Determine the (X, Y) coordinate at the center of the cell enclosing the given text.  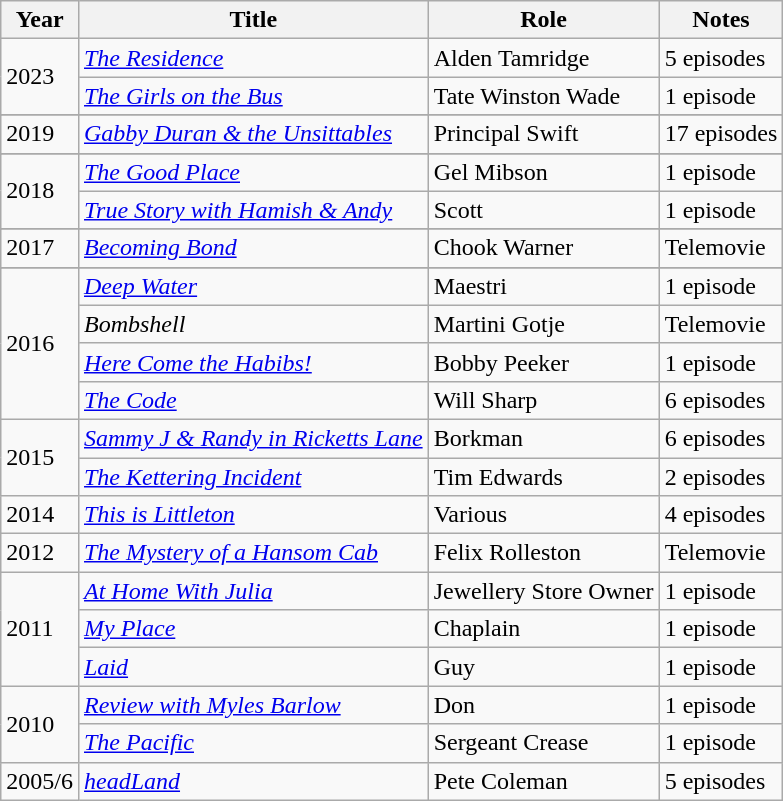
Don (544, 705)
The Code (253, 400)
The Good Place (253, 172)
Review with Myles Barlow (253, 705)
Bobby Peeker (544, 362)
2017 (40, 248)
headLand (253, 781)
2010 (40, 724)
My Place (253, 629)
2012 (40, 553)
2018 (40, 191)
2011 (40, 629)
Alden Tamridge (544, 58)
Sammy J & Randy in Ricketts Lane (253, 438)
2005/6 (40, 781)
The Kettering Incident (253, 477)
Principal Swift (544, 134)
Gabby Duran & the Unsittables (253, 134)
2016 (40, 343)
Bombshell (253, 324)
Deep Water (253, 286)
Scott (544, 210)
Martini Gotje (544, 324)
Sergeant Crease (544, 743)
Title (253, 20)
Tate Winston Wade (544, 96)
2019 (40, 134)
Jewellery Store Owner (544, 591)
Year (40, 20)
Gel Mibson (544, 172)
Here Come the Habibs! (253, 362)
2 episodes (721, 477)
2014 (40, 515)
Laid (253, 667)
Borkman (544, 438)
The Girls on the Bus (253, 96)
At Home With Julia (253, 591)
Felix Rolleston (544, 553)
The Mystery of a Hansom Cab (253, 553)
Tim Edwards (544, 477)
Guy (544, 667)
Will Sharp (544, 400)
Becoming Bond (253, 248)
Pete Coleman (544, 781)
4 episodes (721, 515)
Maestri (544, 286)
Chaplain (544, 629)
17 episodes (721, 134)
2015 (40, 457)
This is Littleton (253, 515)
2023 (40, 77)
The Pacific (253, 743)
Chook Warner (544, 248)
True Story with Hamish & Andy (253, 210)
Role (544, 20)
The Residence (253, 58)
Notes (721, 20)
Various (544, 515)
